Search for the cell housing the specified text and yield its [X, Y] center coordinate. 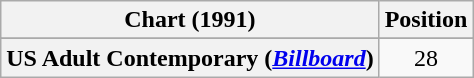
28 [426, 58]
Chart (1991) [190, 20]
US Adult Contemporary (Billboard) [190, 58]
Position [426, 20]
